Pinpoint the cell where the given text exists, returning its [X, Y] midpoint coordinate. 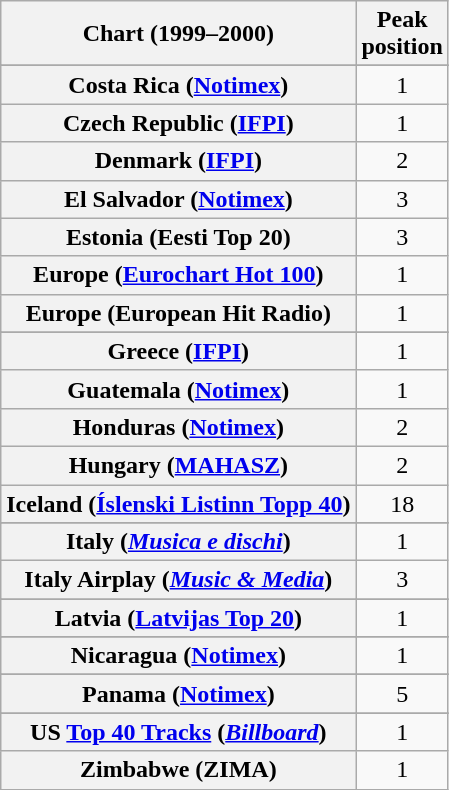
Hungary (MAHASZ) [178, 465]
Czech Republic (IFPI) [178, 123]
Latvia (Latvijas Top 20) [178, 618]
Italy (Musica e dischi) [178, 542]
Denmark (IFPI) [178, 161]
Honduras (Notimex) [178, 427]
US Top 40 Tracks (Billboard) [178, 732]
Estonia (Eesti Top 20) [178, 237]
Iceland (Íslenski Listinn Topp 40) [178, 503]
Costa Rica (Notimex) [178, 85]
Italy Airplay (Music & Media) [178, 580]
Panama (Notimex) [178, 694]
Zimbabwe (ZIMA) [178, 770]
Guatemala (Notimex) [178, 389]
18 [402, 503]
Europe (European Hit Radio) [178, 313]
5 [402, 694]
Chart (1999–2000) [178, 34]
Nicaragua (Notimex) [178, 656]
El Salvador (Notimex) [178, 199]
Peakposition [402, 34]
Greece (IFPI) [178, 351]
Europe (Eurochart Hot 100) [178, 275]
